Return (x, y) of the center of cell containing provided text 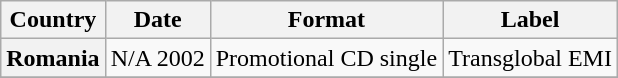
Format (326, 20)
Romania (53, 58)
Country (53, 20)
Date (158, 20)
Promotional CD single (326, 58)
Transglobal EMI (530, 58)
N/A 2002 (158, 58)
Label (530, 20)
